Pinpoint the cell where the given text exists, returning its (x, y) midpoint coordinate. 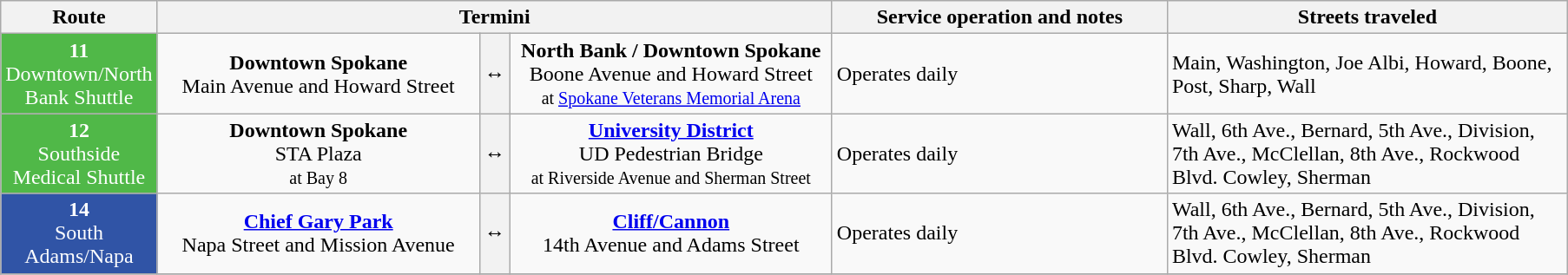
Downtown SpokaneMain Avenue and Howard Street (318, 74)
Main, Washington, Joe Albi, Howard, Boone, Post, Sharp, Wall (1367, 74)
Route (79, 17)
Chief Gary ParkNapa Street and Mission Avenue (318, 233)
University DistrictUD Pedestrian Bridgeat Riverside Avenue and Sherman Street (670, 154)
Cliff/Cannon14th Avenue and Adams Street (670, 233)
North Bank / Downtown SpokaneBoone Avenue and Howard Streetat Spokane Veterans Memorial Arena (670, 74)
Downtown SpokaneSTA Plazaat Bay 8 (318, 154)
14South Adams/Napa (79, 233)
Service operation and notes (999, 17)
Termini (495, 17)
Streets traveled (1367, 17)
12Southside Medical Shuttle (79, 154)
11Downtown/North Bank Shuttle (79, 74)
